Return (x, y) of the center of cell containing provided text 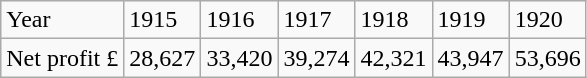
43,947 (470, 58)
33,420 (240, 58)
53,696 (548, 58)
1920 (548, 20)
42,321 (394, 58)
Year (62, 20)
1915 (162, 20)
28,627 (162, 58)
1917 (316, 20)
Net profit £ (62, 58)
1918 (394, 20)
39,274 (316, 58)
1919 (470, 20)
1916 (240, 20)
